Identify which cell holds the provided text, then report its (X, Y) central coordinate. 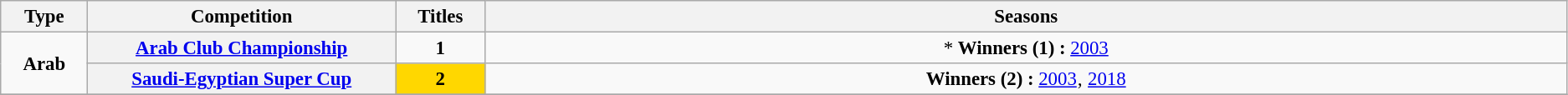
* Winners (1) : 2003 (1026, 48)
Arab Club Championship (242, 48)
Type (44, 17)
2 (440, 79)
Competition (242, 17)
Saudi-Egyptian Super Cup (242, 79)
1 (440, 48)
Arab (44, 63)
Titles (440, 17)
Winners (2) : 2003‚ 2018 (1026, 79)
Seasons (1026, 17)
